Search for the cell housing the specified text and yield its [x, y] center coordinate. 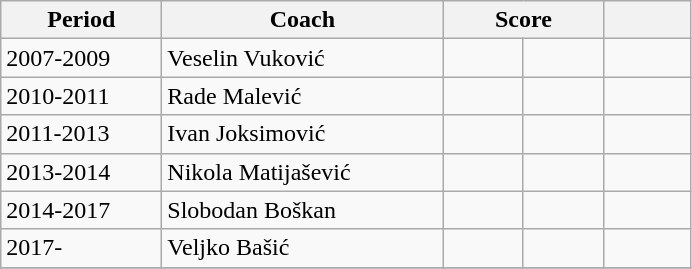
Veljko Bašić [302, 248]
2013-2014 [82, 172]
Period [82, 20]
2014-2017 [82, 210]
Coach [302, 20]
2011-2013 [82, 134]
Slobodan Boškan [302, 210]
2017- [82, 248]
Score [524, 20]
Ivan Joksimović [302, 134]
Nikola Matijašević [302, 172]
2007-2009 [82, 58]
2010-2011 [82, 96]
Veselin Vuković [302, 58]
Rade Malević [302, 96]
